For the text-containing cell, return its midpoint in (x, y) coordinate format. 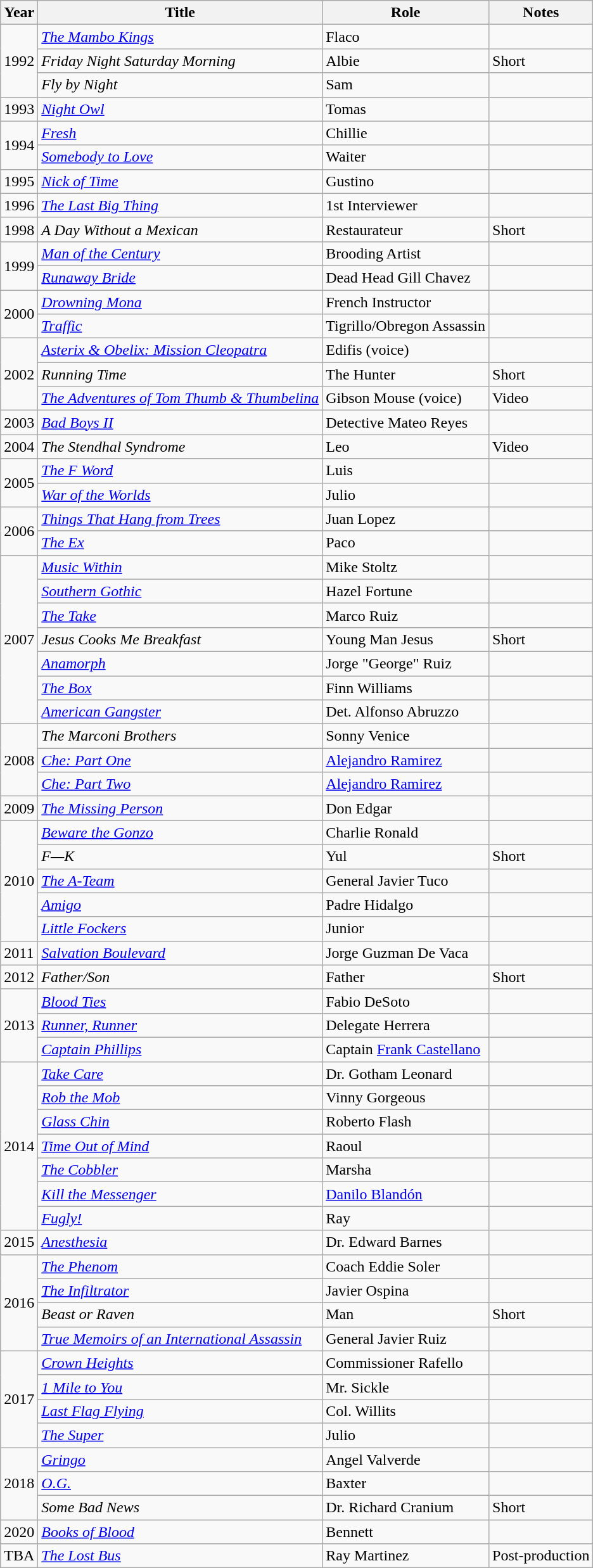
2002 (19, 374)
A Day Without a Mexican (180, 229)
Luis (405, 471)
Drowning Mona (180, 302)
Marsha (405, 1170)
Paco (405, 543)
The Marconi Brothers (180, 736)
1999 (19, 265)
Ray (405, 1218)
2007 (19, 639)
General Javier Tuco (405, 881)
Finn Williams (405, 687)
1st Interviewer (405, 205)
Junior (405, 929)
Jorge Guzman De Vaca (405, 953)
Captain Phillips (180, 1049)
2004 (19, 447)
Angel Valverde (405, 1459)
Bennett (405, 1532)
The Cobbler (180, 1170)
2013 (19, 1025)
Flaco (405, 37)
The F Word (180, 471)
Gibson Mouse (voice) (405, 398)
Notes (541, 13)
Chillie (405, 133)
2003 (19, 423)
The Adventures of Tom Thumb & Thumbelina (180, 398)
Anamorph (180, 663)
Charlie Ronald (405, 832)
General Javier Ruiz (405, 1339)
Restaurateur (405, 229)
Some Bad News (180, 1508)
Dr. Edward Barnes (405, 1242)
Coach Eddie Soler (405, 1266)
The Stendhal Syndrome (180, 447)
Bad Boys II (180, 423)
Amigo (180, 905)
2018 (19, 1483)
Role (405, 13)
2011 (19, 953)
Fresh (180, 133)
Javier Ospina (405, 1291)
Roberto Flash (405, 1122)
The Super (180, 1435)
1995 (19, 181)
Beast or Raven (180, 1315)
War of the Worlds (180, 495)
Baxter (405, 1484)
2014 (19, 1146)
2010 (19, 881)
Things That Hang from Trees (180, 519)
Tomas (405, 109)
Little Fockers (180, 929)
1993 (19, 109)
Danilo Blandón (405, 1194)
The Lost Bus (180, 1556)
1996 (19, 205)
Che: Part One (180, 760)
Rob the Mob (180, 1098)
American Gangster (180, 712)
Waiter (405, 157)
Marco Ruiz (405, 615)
French Instructor (405, 302)
Sam (405, 85)
Anesthesia (180, 1242)
Don Edgar (405, 808)
Brooding Artist (405, 253)
2008 (19, 760)
Juan Lopez (405, 519)
TBA (19, 1556)
F—K (180, 857)
2016 (19, 1303)
Commissioner Rafello (405, 1363)
Father (405, 977)
Beware the Gonzo (180, 832)
Glass Chin (180, 1122)
True Memoirs of an International Assassin (180, 1339)
Vinny Gorgeous (405, 1098)
The Missing Person (180, 808)
Title (180, 13)
Books of Blood (180, 1532)
Asterix & Obelix: Mission Cleopatra (180, 350)
Year (19, 13)
Mike Stoltz (405, 567)
Last Flag Flying (180, 1411)
Padre Hidalgo (405, 905)
2005 (19, 483)
1 Mile to You (180, 1387)
The Box (180, 687)
2020 (19, 1532)
Dead Head Gill Chavez (405, 277)
Jesus Cooks Me Breakfast (180, 639)
Salvation Boulevard (180, 953)
Time Out of Mind (180, 1146)
Gustino (405, 181)
Night Owl (180, 109)
O.G. (180, 1484)
Dr. Gotham Leonard (405, 1074)
2000 (19, 314)
Friday Night Saturday Morning (180, 61)
Raoul (405, 1146)
Dr. Richard Cranium (405, 1508)
Fabio DeSoto (405, 1001)
Running Time (180, 374)
The Last Big Thing (180, 205)
2015 (19, 1242)
Tigrillo/Obregon Assassin (405, 326)
Man of the Century (180, 253)
Runaway Bride (180, 277)
2017 (19, 1399)
Runner, Runner (180, 1025)
Ray Martinez (405, 1556)
Captain Frank Castellano (405, 1049)
Leo (405, 447)
Nick of Time (180, 181)
Southern Gothic (180, 591)
Man (405, 1315)
Fugly! (180, 1218)
Gringo (180, 1459)
2009 (19, 808)
Sonny Venice (405, 736)
Blood Ties (180, 1001)
Music Within (180, 567)
Che: Part Two (180, 784)
Col. Willits (405, 1411)
1994 (19, 145)
Traffic (180, 326)
Fly by Night (180, 85)
1992 (19, 61)
The Infiltrator (180, 1291)
Yul (405, 857)
Father/Son (180, 977)
The A-Team (180, 881)
Albie (405, 61)
Jorge "George" Ruiz (405, 663)
The Phenom (180, 1266)
Delegate Herrera (405, 1025)
The Ex (180, 543)
The Mambo Kings (180, 37)
Crown Heights (180, 1363)
Kill the Messenger (180, 1194)
The Hunter (405, 374)
Take Care (180, 1074)
Hazel Fortune (405, 591)
Detective Mateo Reyes (405, 423)
Edifis (voice) (405, 350)
2012 (19, 977)
Det. Alfonso Abruzzo (405, 712)
The Take (180, 615)
Somebody to Love (180, 157)
2006 (19, 531)
1998 (19, 229)
Post-production (541, 1556)
Mr. Sickle (405, 1387)
Young Man Jesus (405, 639)
